Output the (x, y) coordinate of the center of the cell containing the given text.  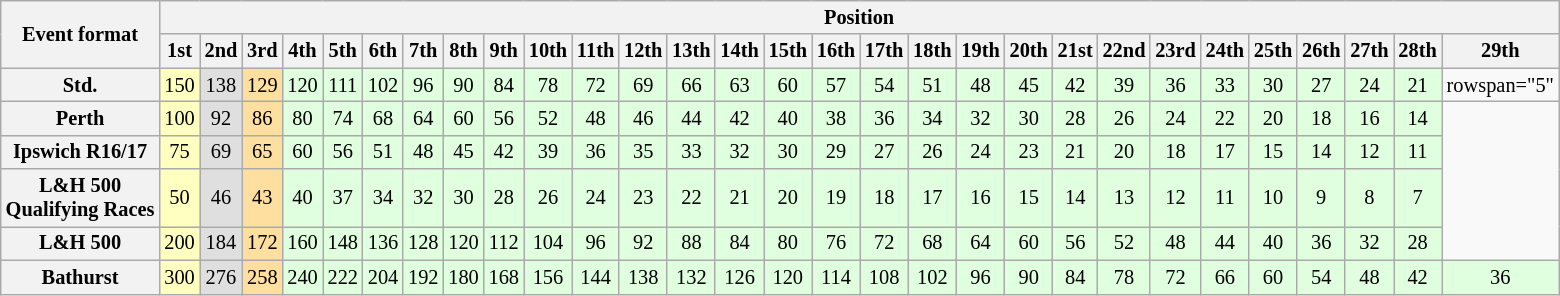
17th (884, 51)
Perth (80, 118)
8th (463, 51)
276 (222, 277)
156 (548, 277)
129 (262, 85)
128 (423, 243)
65 (262, 152)
76 (836, 243)
75 (179, 152)
24th (1225, 51)
16th (836, 51)
184 (222, 243)
240 (302, 277)
12th (643, 51)
28th (1418, 51)
160 (302, 243)
13th (691, 51)
10 (1273, 198)
Event format (80, 34)
74 (343, 118)
19 (836, 198)
rowspan="5" (1500, 85)
20th (1029, 51)
26th (1321, 51)
204 (383, 277)
132 (691, 277)
63 (739, 85)
1st (179, 51)
25th (1273, 51)
15th (788, 51)
258 (262, 277)
7th (423, 51)
27th (1369, 51)
37 (343, 198)
23rd (1175, 51)
Ipswich R16/17 (80, 152)
10th (548, 51)
200 (179, 243)
6th (383, 51)
86 (262, 118)
144 (596, 277)
9th (504, 51)
168 (504, 277)
7 (1418, 198)
Std. (80, 85)
108 (884, 277)
29 (836, 152)
8 (1369, 198)
150 (179, 85)
136 (383, 243)
3rd (262, 51)
13 (1124, 198)
192 (423, 277)
Bathurst (80, 277)
L&H 500 (80, 243)
29th (1500, 51)
11th (596, 51)
Position (858, 17)
148 (343, 243)
9 (1321, 198)
104 (548, 243)
22nd (1124, 51)
35 (643, 152)
112 (504, 243)
114 (836, 277)
222 (343, 277)
111 (343, 85)
21st (1076, 51)
126 (739, 277)
38 (836, 118)
57 (836, 85)
43 (262, 198)
300 (179, 277)
19th (980, 51)
50 (179, 198)
5th (343, 51)
18th (932, 51)
100 (179, 118)
L&H 500Qualifying Races (80, 198)
14th (739, 51)
180 (463, 277)
2nd (222, 51)
172 (262, 243)
88 (691, 243)
4th (302, 51)
